Pinpoint the cell where the given text exists, returning its (X, Y) midpoint coordinate. 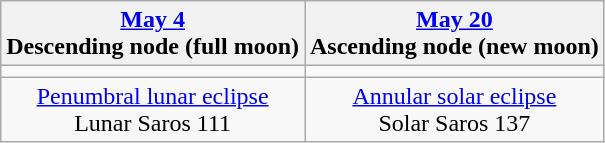
May 4Descending node (full moon) (153, 34)
Annular solar eclipseSolar Saros 137 (454, 110)
Penumbral lunar eclipseLunar Saros 111 (153, 110)
May 20Ascending node (new moon) (454, 34)
